Pinpoint the cell where the given text exists, returning its (x, y) midpoint coordinate. 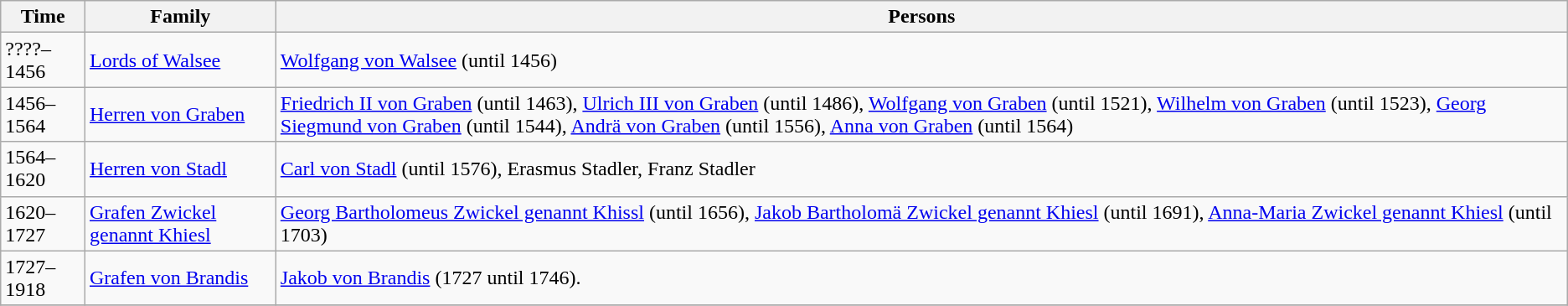
????–1456 (44, 60)
1620–1727 (44, 223)
1727–1918 (44, 278)
1456–1564 (44, 114)
Grafen Zwickel genannt Khiesl (180, 223)
Carl von Stadl (until 1576), Erasmus Stadler, Franz Stadler (921, 169)
Grafen von Brandis (180, 278)
Herren von Stadl (180, 169)
Herren von Graben (180, 114)
Wolfgang von Walsee (until 1456) (921, 60)
Time (44, 17)
1564–1620 (44, 169)
Family (180, 17)
Jakob von Brandis (1727 until 1746). (921, 278)
Lords of Walsee (180, 60)
Persons (921, 17)
